From the cell containing the given text, extract its center point as [x, y] coordinate. 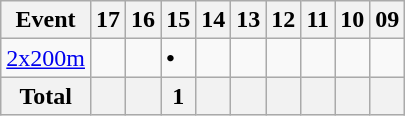
13 [248, 20]
16 [144, 20]
Event [46, 20]
15 [178, 20]
09 [388, 20]
• [178, 58]
11 [318, 20]
12 [284, 20]
10 [352, 20]
14 [214, 20]
Total [46, 96]
1 [178, 96]
17 [108, 20]
2x200m [46, 58]
